Identify which cell holds the provided text, then report its [X, Y] central coordinate. 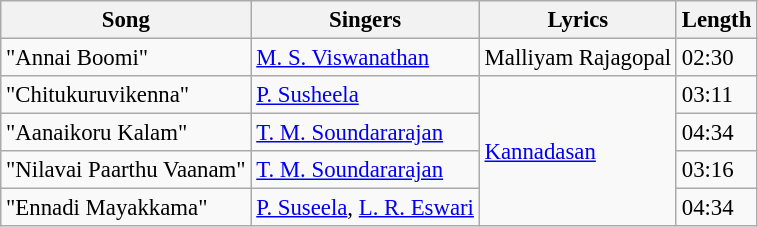
"Aanaikoru Kalam" [126, 133]
Song [126, 20]
02:30 [716, 58]
Lyrics [578, 20]
Kannadasan [578, 151]
"Ennadi Mayakkama" [126, 208]
Malliyam Rajagopal [578, 58]
Length [716, 20]
M. S. Viswanathan [365, 58]
03:16 [716, 170]
P. Susheela [365, 95]
"Chitukuruvikenna" [126, 95]
Singers [365, 20]
"Nilavai Paarthu Vaanam" [126, 170]
P. Suseela, L. R. Eswari [365, 208]
"Annai Boomi" [126, 58]
03:11 [716, 95]
